Locate the cell with the specified text and output its (x, y) center coordinate. 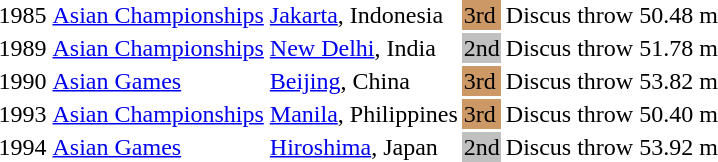
Hiroshima, Japan (364, 147)
New Delhi, India (364, 48)
Beijing, China (364, 81)
Manila, Philippines (364, 114)
Jakarta, Indonesia (364, 15)
